Scan for the cell matching the given text and deliver its [X, Y] coordinate at center. 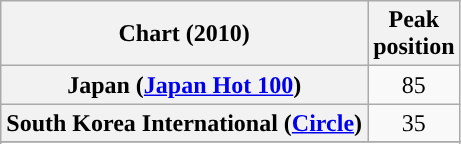
South Korea International (Circle) [184, 123]
85 [414, 85]
Peakposition [414, 34]
Chart (2010) [184, 34]
Japan (Japan Hot 100) [184, 85]
35 [414, 123]
